Provide the (x, y) coordinate of the cell's center where the given text is located.  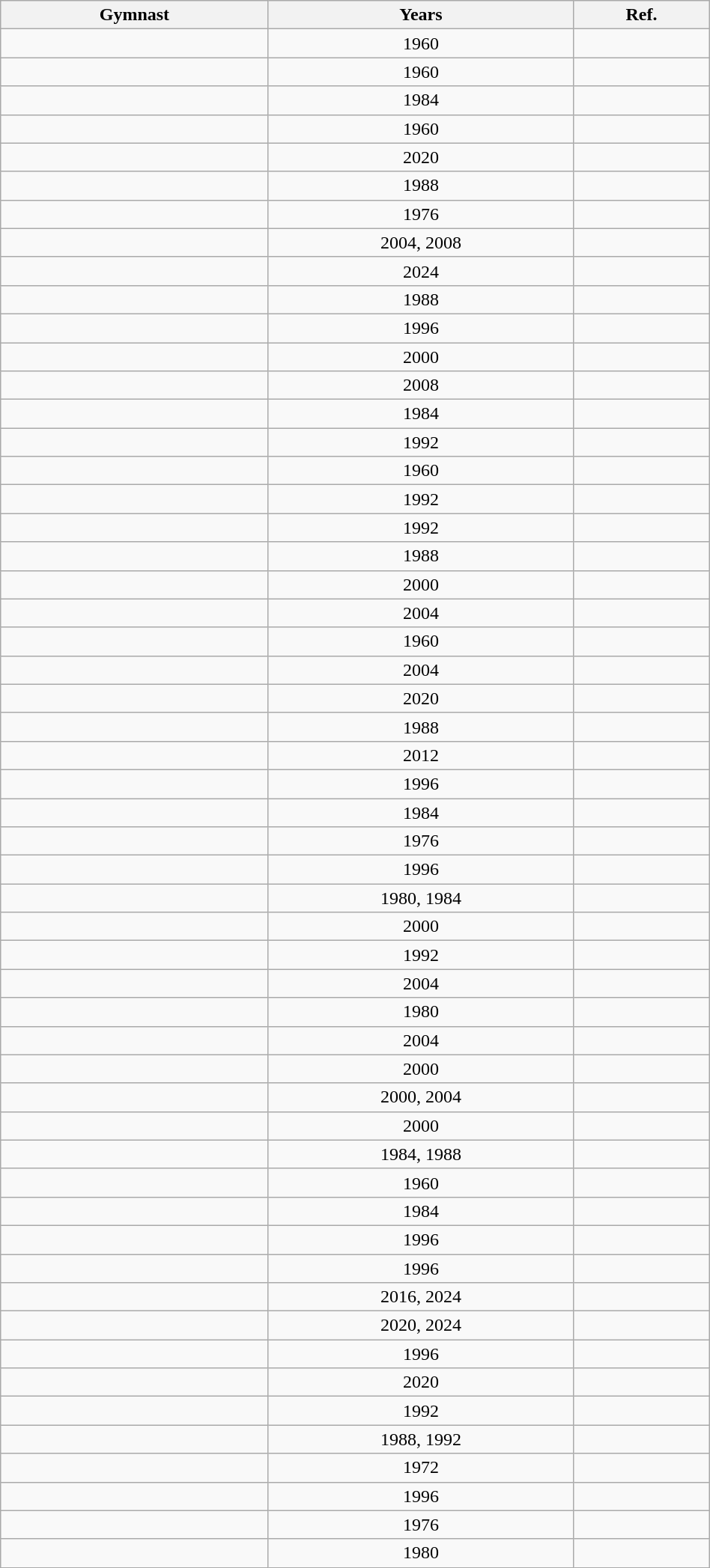
1988, 1992 (421, 1439)
2024 (421, 271)
2008 (421, 385)
2004, 2008 (421, 242)
2020, 2024 (421, 1326)
Years (421, 15)
1972 (421, 1468)
Ref. (642, 15)
2012 (421, 755)
2016, 2024 (421, 1297)
2000, 2004 (421, 1097)
1980, 1984 (421, 898)
1984, 1988 (421, 1154)
Gymnast (135, 15)
